Determine the (x, y) coordinate at the center of the cell enclosing the given text.  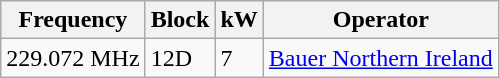
12D (180, 58)
7 (239, 58)
Bauer Northern Ireland (380, 58)
kW (239, 20)
Operator (380, 20)
Block (180, 20)
Frequency (73, 20)
229.072 MHz (73, 58)
